Extract the (X, Y) coordinate from the center of the cell holding the provided text.  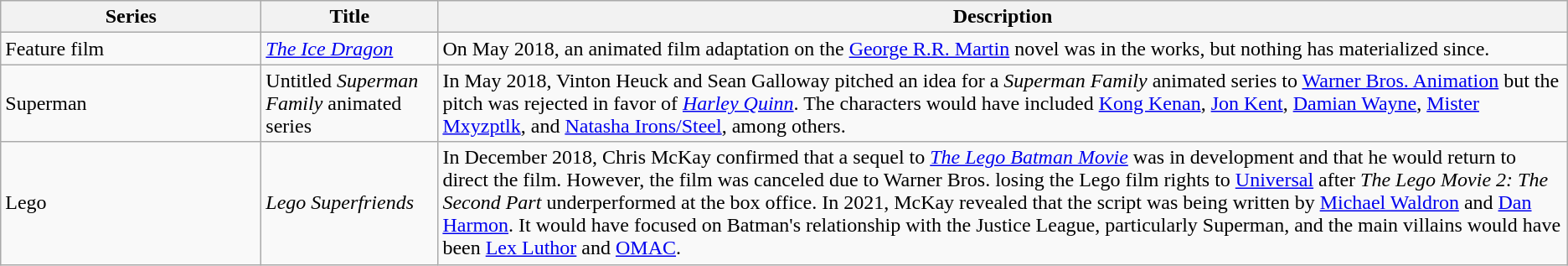
Series (131, 17)
On May 2018, an animated film adaptation on the George R.R. Martin novel was in the works, but nothing has materialized since. (1003, 49)
Superman (131, 103)
The Ice Dragon (350, 49)
Title (350, 17)
Untitled Superman Family animated series (350, 103)
Lego (131, 203)
Feature film (131, 49)
Lego Superfriends (350, 203)
Description (1003, 17)
